Extract the [x, y] coordinate from the center of the cell holding the provided text.  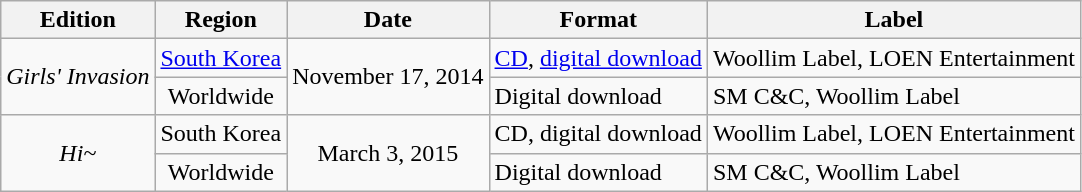
Edition [78, 20]
Region [221, 20]
Girls' Invasion [78, 77]
Date [388, 20]
Hi~ [78, 153]
Label [894, 20]
Format [598, 20]
November 17, 2014 [388, 77]
March 3, 2015 [388, 153]
